Determine the [X, Y] coordinate at the center of the cell enclosing the given text.  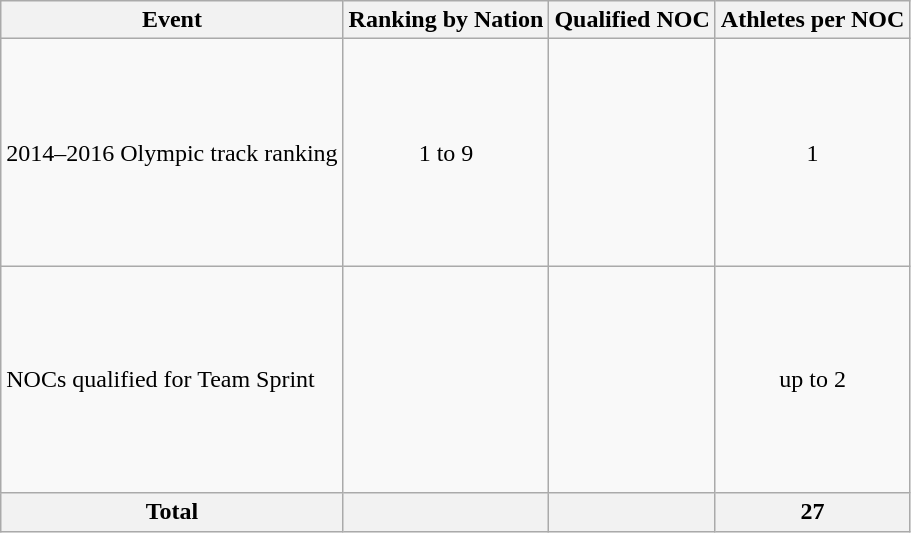
Qualified NOC [632, 20]
2014–2016 Olympic track ranking [172, 152]
1 [812, 152]
1 to 9 [446, 152]
27 [812, 512]
Ranking by Nation [446, 20]
NOCs qualified for Team Sprint [172, 380]
Athletes per NOC [812, 20]
up to 2 [812, 380]
Event [172, 20]
Total [172, 512]
